From the cell containing the given text, extract its center point as [X, Y] coordinate. 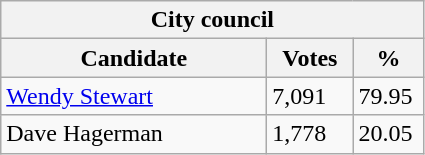
Candidate [134, 58]
Wendy Stewart [134, 96]
20.05 [388, 134]
Dave Hagerman [134, 134]
Votes [310, 58]
79.95 [388, 96]
1,778 [310, 134]
City council [212, 20]
7,091 [310, 96]
% [388, 58]
